Extract the [x, y] coordinate from the center of the cell holding the provided text.  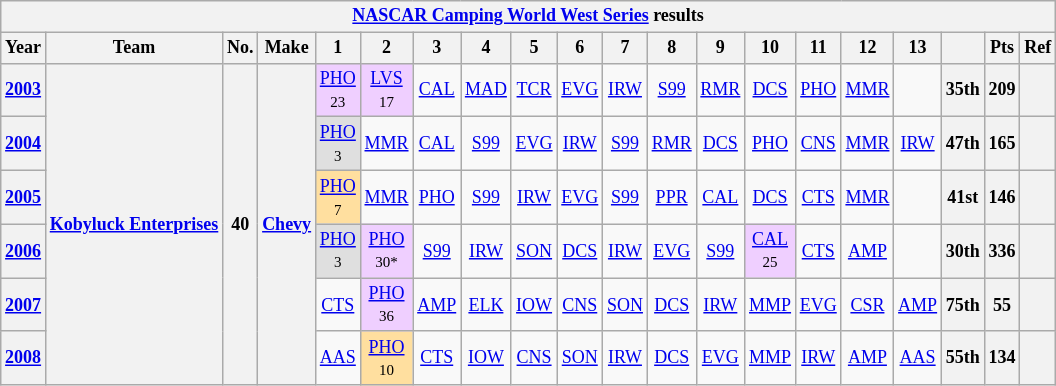
PHO 23 [338, 90]
55 [1002, 305]
2005 [24, 197]
4 [486, 48]
No. [240, 48]
Pts [1002, 48]
3 [437, 48]
75th [962, 305]
PHO 36 [386, 305]
209 [1002, 90]
PHO 30* [386, 251]
Make [287, 48]
Kobyluck Enterprises [134, 224]
PHO 7 [338, 197]
11 [818, 48]
8 [672, 48]
41st [962, 197]
TCR [534, 90]
1 [338, 48]
PPR [672, 197]
12 [868, 48]
165 [1002, 144]
5 [534, 48]
2006 [24, 251]
55th [962, 358]
6 [580, 48]
Ref [1038, 48]
40 [240, 224]
9 [720, 48]
MAD [486, 90]
2008 [24, 358]
CSR [868, 305]
2 [386, 48]
LVS 17 [386, 90]
Chevy [287, 224]
30th [962, 251]
2007 [24, 305]
134 [1002, 358]
2003 [24, 90]
Year [24, 48]
NASCAR Camping World West Series results [528, 16]
47th [962, 144]
10 [770, 48]
13 [918, 48]
336 [1002, 251]
Team [134, 48]
ELK [486, 305]
CAL 25 [770, 251]
2004 [24, 144]
35th [962, 90]
7 [626, 48]
146 [1002, 197]
PHO 10 [386, 358]
